Return the [X, Y] coordinate for the center point of the cell that contains the specified text.  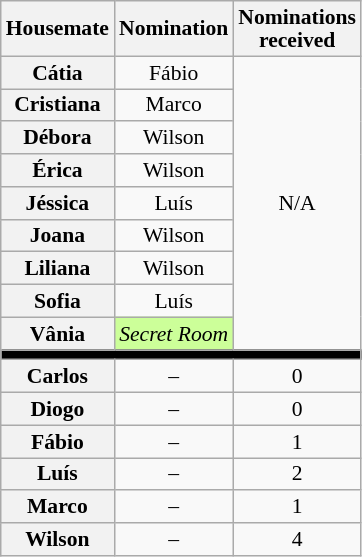
Débora [58, 138]
Jéssica [58, 204]
Nomination [174, 28]
2 [297, 474]
Housemate [58, 28]
Carlos [58, 376]
Érica [58, 170]
Sofia [58, 302]
Joana [58, 236]
Secret Room [174, 334]
Vânia [58, 334]
Liliana [58, 268]
N/A [297, 203]
Diogo [58, 410]
Nominationsreceived [297, 28]
Cristiana [58, 106]
4 [297, 540]
Cátia [58, 72]
